Find where the given text appears and provide that cell's center as (x, y) coordinate. 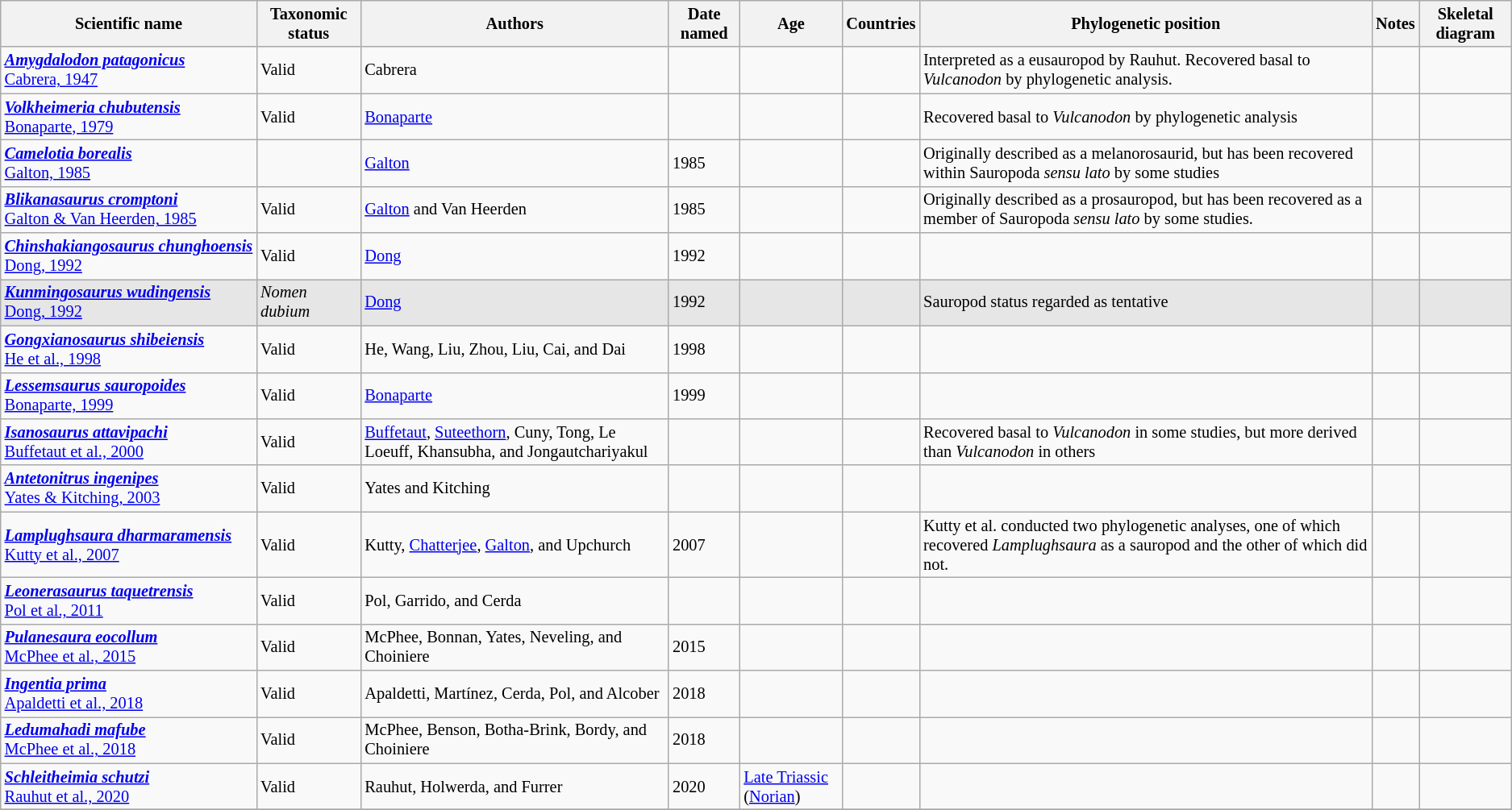
Pulanesaura eocollumMcPhee et al., 2015 (129, 647)
Leonerasaurus taquetrensisPol et al., 2011 (129, 600)
Taxonomic status (308, 23)
Kutty, Chatterjee, Galton, and Upchurch (514, 545)
Apaldetti, Martínez, Cerda, Pol, and Alcober (514, 694)
Chinshakiangosaurus chunghoensisDong, 1992 (129, 256)
Date named (704, 23)
Notes (1395, 23)
Galton (514, 163)
He, Wang, Liu, Zhou, Liu, Cai, and Dai (514, 349)
Interpreted as a eusauropod by Rauhut. Recovered basal to Vulcanodon by phylogenetic analysis. (1145, 70)
Amygdalodon patagonicusCabrera, 1947 (129, 70)
McPhee, Bonnan, Yates, Neveling, and Choiniere (514, 647)
Recovered basal to Vulcanodon in some studies, but more derived than Vulcanodon in others (1145, 442)
Ledumahadi mafubeMcPhee et al., 2018 (129, 740)
Schleitheimia schutziRauhut et al., 2020 (129, 787)
Antetonitrus ingenipesYates & Kitching, 2003 (129, 488)
McPhee, Benson, Botha-Brink, Bordy, and Choiniere (514, 740)
Originally described as a prosauropod, but has been recovered as a member of Sauropoda sensu lato by some studies. (1145, 210)
1998 (704, 349)
Countries (881, 23)
Kunmingosaurus wudingensisDong, 1992 (129, 302)
Authors (514, 23)
Lamplughsaura dharmaramensisKutty et al., 2007 (129, 545)
Scientific name (129, 23)
Buffetaut, Suteethorn, Cuny, Tong, Le Loeuff, Khansubha, and Jongautchariyakul (514, 442)
Rauhut, Holwerda, and Furrer (514, 787)
Cabrera (514, 70)
Recovered basal to Vulcanodon by phylogenetic analysis (1145, 117)
Age (790, 23)
Kutty et al. conducted two phylogenetic analyses, one of which recovered Lamplughsaura as a sauropod and the other of which did not. (1145, 545)
Camelotia borealisGalton, 1985 (129, 163)
Blikanasaurus cromptoniGalton & Van Heerden, 1985 (129, 210)
Pol, Garrido, and Cerda (514, 600)
Galton and Van Heerden (514, 210)
Originally described as a melanorosaurid, but has been recovered within Sauropoda sensu lato by some studies (1145, 163)
Ingentia primaApaldetti et al., 2018 (129, 694)
2020 (704, 787)
Gongxianosaurus shibeiensisHe et al., 1998 (129, 349)
Isanosaurus attavipachiBuffetaut et al., 2000 (129, 442)
Volkheimeria chubutensisBonaparte, 1979 (129, 117)
Late Triassic (Norian) (790, 787)
Skeletal diagram (1466, 23)
Lessemsaurus sauropoidesBonaparte, 1999 (129, 396)
Yates and Kitching (514, 488)
Nomen dubium (308, 302)
Phylogenetic position (1145, 23)
Sauropod status regarded as tentative (1145, 302)
2007 (704, 545)
1999 (704, 396)
2015 (704, 647)
